Detect which cell encompasses the target text, then output its (X, Y) center coordinate. 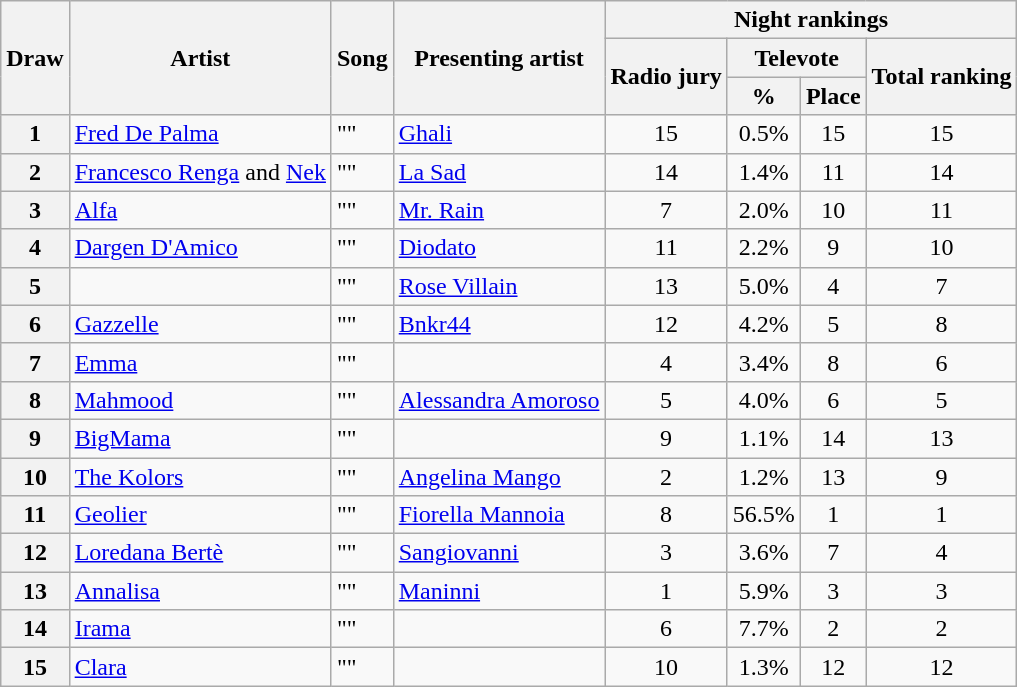
5.0% (764, 286)
Irama (200, 629)
Draw (35, 58)
Gazzelle (200, 324)
1.3% (764, 667)
0.5% (764, 134)
Artist (200, 58)
Francesco Renga and Nek (200, 172)
1.4% (764, 172)
Alfa (200, 210)
Dargen D'Amico (200, 248)
Sangiovanni (499, 553)
% (764, 96)
56.5% (764, 515)
Fiorella Mannoia (499, 515)
1.2% (764, 477)
Bnkr44 (499, 324)
4.2% (764, 324)
Emma (200, 362)
Night rankings (811, 20)
Ghali (499, 134)
5.9% (764, 591)
BigMama (200, 438)
1.1% (764, 438)
Radio jury (666, 77)
Mahmood (200, 400)
Presenting artist (499, 58)
3.4% (764, 362)
Diodato (499, 248)
Annalisa (200, 591)
Total ranking (942, 77)
Song (362, 58)
Fred De Palma (200, 134)
3.6% (764, 553)
Angelina Mango (499, 477)
Geolier (200, 515)
4.0% (764, 400)
Place (833, 96)
Loredana Bertè (200, 553)
2.2% (764, 248)
2.0% (764, 210)
Rose Villain (499, 286)
7.7% (764, 629)
Clara (200, 667)
Televote (796, 58)
Maninni (499, 591)
La Sad (499, 172)
The Kolors (200, 477)
Alessandra Amoroso (499, 400)
Mr. Rain (499, 210)
